Identify which cell holds the provided text, then report its (X, Y) central coordinate. 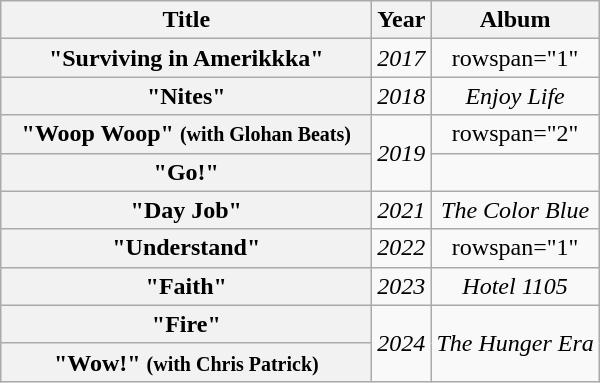
"Wow!" (with Chris Patrick) (186, 362)
Enjoy Life (515, 96)
"Woop Woop" (with Glohan Beats) (186, 134)
"Nites" (186, 96)
"Surviving in Amerikkka" (186, 58)
2022 (402, 248)
2019 (402, 153)
The Color Blue (515, 210)
"Faith" (186, 286)
Hotel 1105 (515, 286)
"Understand" (186, 248)
Title (186, 20)
rowspan="2" (515, 134)
Album (515, 20)
2024 (402, 343)
"Go!" (186, 172)
"Fire" (186, 324)
2018 (402, 96)
2023 (402, 286)
"Day Job" (186, 210)
The Hunger Era (515, 343)
Year (402, 20)
2021 (402, 210)
2017 (402, 58)
